Return the [x, y] coordinate for the center point of the cell that contains the specified text.  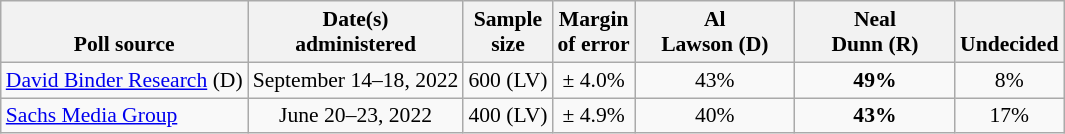
Samplesize [508, 32]
June 20–23, 2022 [356, 116]
AlLawson (D) [715, 32]
17% [1009, 116]
± 4.0% [594, 80]
8% [1009, 80]
David Binder Research (D) [124, 80]
49% [875, 80]
Sachs Media Group [124, 116]
Poll source [124, 32]
400 (LV) [508, 116]
NealDunn (R) [875, 32]
Date(s)administered [356, 32]
September 14–18, 2022 [356, 80]
± 4.9% [594, 116]
600 (LV) [508, 80]
40% [715, 116]
Undecided [1009, 32]
Marginof error [594, 32]
